Search for the cell housing the specified text and yield its [x, y] center coordinate. 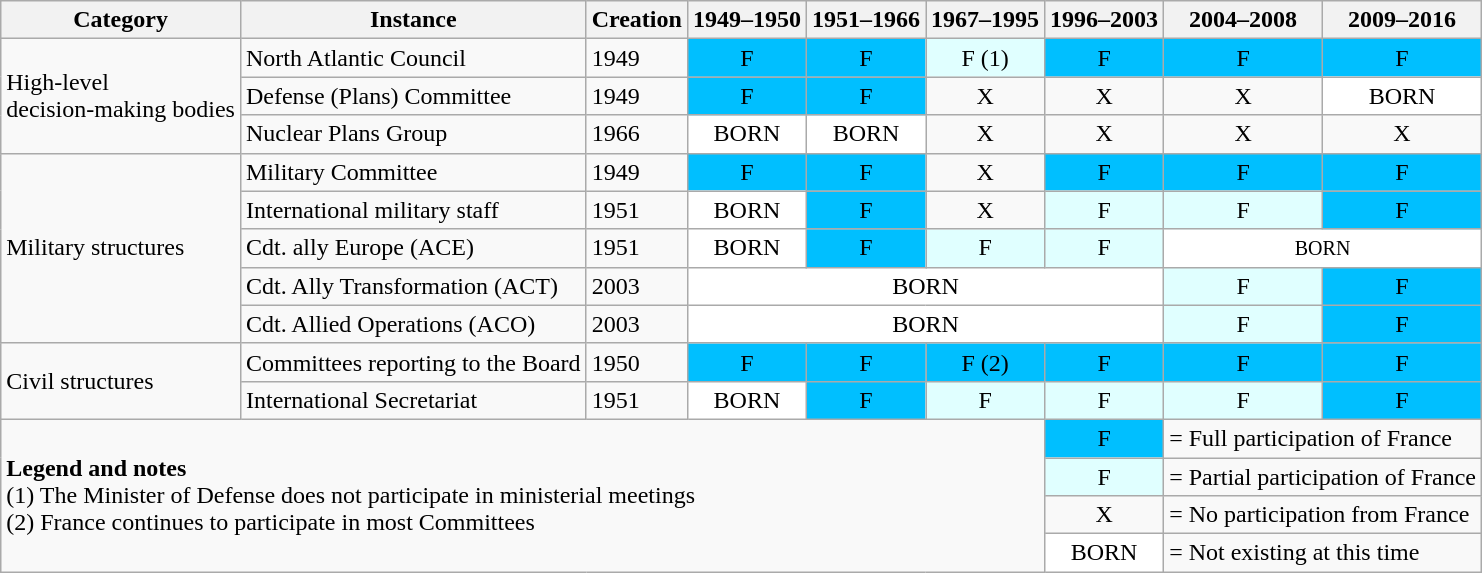
1950 [636, 362]
2009–2016 [1402, 20]
= Full participation of France [1323, 438]
Civil structures [121, 381]
2004–2008 [1244, 20]
International military staff [413, 210]
F (2) [986, 362]
Category [121, 20]
Cdt. Ally Transformation (ACT) [413, 286]
Legend and notes(1) The Minister of Defense does not participate in ministerial meetings(2) France continues to participate in most Committees [523, 495]
= Not existing at this time [1323, 553]
Creation [636, 20]
Military structures [121, 248]
Committees reporting to the Board [413, 362]
Military Committee [413, 172]
F (1) [986, 58]
1967–1995 [986, 20]
= No participation from France [1323, 515]
Cdt. Allied Operations (ACO) [413, 324]
1949–1950 [746, 20]
Nuclear Plans Group [413, 134]
1966 [636, 134]
Instance [413, 20]
International Secretariat [413, 400]
North Atlantic Council [413, 58]
High-leveldecision-making bodies [121, 96]
1951–1966 [866, 20]
Defense (Plans) Committee [413, 96]
1996–2003 [1104, 20]
Cdt. ally Europe (ACE) [413, 248]
= Partial participation of France [1323, 477]
